From the cell containing the given text, extract its center point as (x, y) coordinate. 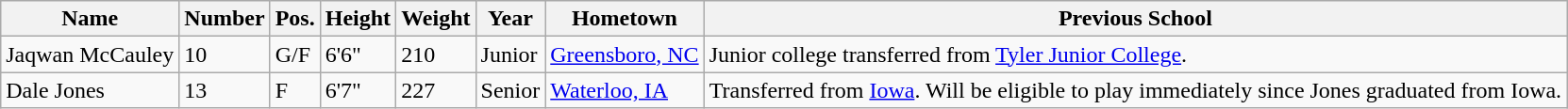
227 (436, 90)
10 (225, 54)
Hometown (625, 19)
Greensboro, NC (625, 54)
6'6" (358, 54)
Junior (510, 54)
Pos. (294, 19)
Dale Jones (91, 90)
Transferred from Iowa. Will be eligible to play immediately since Jones graduated from Iowa. (1136, 90)
13 (225, 90)
Jaqwan McCauley (91, 54)
F (294, 90)
Weight (436, 19)
Previous School (1136, 19)
210 (436, 54)
G/F (294, 54)
6'7" (358, 90)
Name (91, 19)
Year (510, 19)
Senior (510, 90)
Waterloo, IA (625, 90)
Number (225, 19)
Height (358, 19)
Junior college transferred from Tyler Junior College. (1136, 54)
